Locate the cell with the specified text and output its (X, Y) center coordinate. 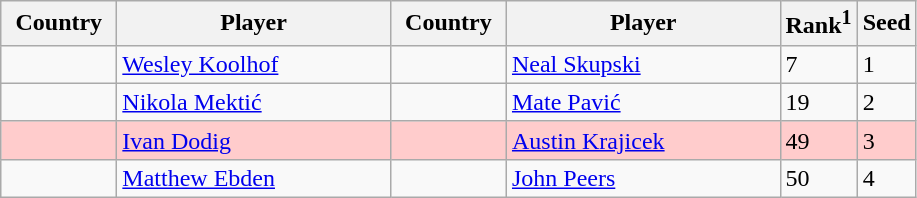
49 (818, 140)
Matthew Ebden (254, 178)
50 (818, 178)
Rank1 (818, 24)
3 (886, 140)
19 (818, 102)
Mate Pavić (643, 102)
1 (886, 64)
Wesley Koolhof (254, 64)
7 (818, 64)
Ivan Dodig (254, 140)
2 (886, 102)
Neal Skupski (643, 64)
John Peers (643, 178)
Nikola Mektić (254, 102)
Seed (886, 24)
Austin Krajicek (643, 140)
4 (886, 178)
